Extract the [x, y] coordinate from the center of the cell holding the provided text.  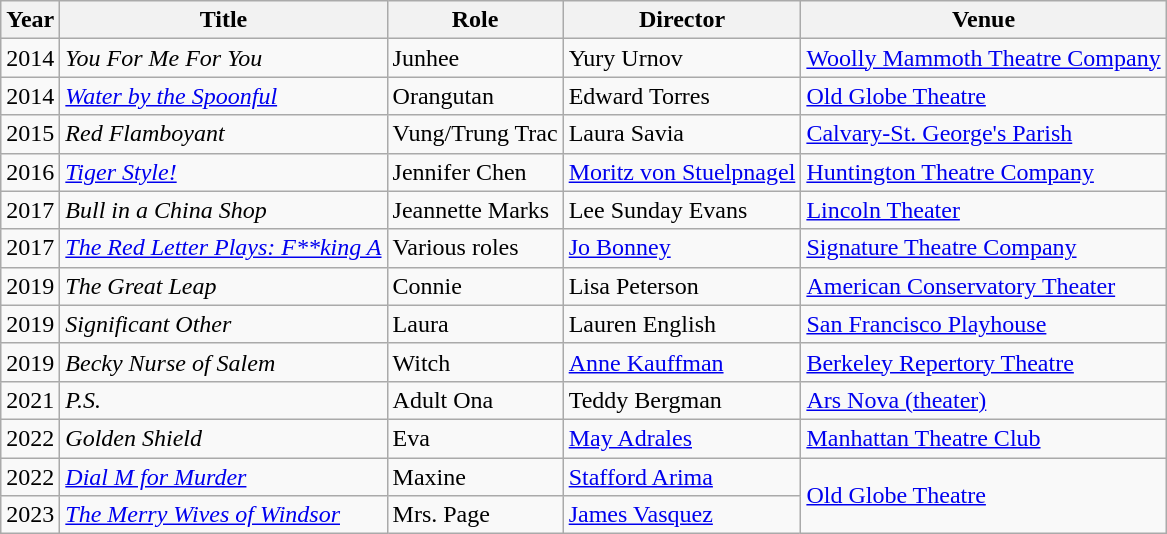
Significant Other [224, 324]
Calvary-St. George's Parish [984, 134]
Various roles [475, 248]
Becky Nurse of Salem [224, 362]
Title [224, 20]
Mrs. Page [475, 515]
Role [475, 20]
Tiger Style! [224, 172]
Lee Sunday Evans [682, 210]
Jeannette Marks [475, 210]
Manhattan Theatre Club [984, 438]
Connie [475, 286]
Bull in a China Shop [224, 210]
Venue [984, 20]
Red Flamboyant [224, 134]
Jo Bonney [682, 248]
You For Me For You [224, 58]
Huntington Theatre Company [984, 172]
Jennifer Chen [475, 172]
Woolly Mammoth Theatre Company [984, 58]
Orangutan [475, 96]
American Conservatory Theater [984, 286]
2015 [30, 134]
The Merry Wives of Windsor [224, 515]
Laura Savia [682, 134]
Ars Nova (theater) [984, 400]
Lauren English [682, 324]
2021 [30, 400]
Teddy Bergman [682, 400]
Adult Ona [475, 400]
Golden Shield [224, 438]
San Francisco Playhouse [984, 324]
Signature Theatre Company [984, 248]
Laura [475, 324]
Anne Kauffman [682, 362]
Witch [475, 362]
Water by the Spoonful [224, 96]
James Vasquez [682, 515]
Junhee [475, 58]
2023 [30, 515]
Berkeley Repertory Theatre [984, 362]
Moritz von Stuelpnagel [682, 172]
2016 [30, 172]
Edward Torres [682, 96]
Maxine [475, 477]
Eva [475, 438]
The Red Letter Plays: F**king A [224, 248]
Vung/Trung Trac [475, 134]
Year [30, 20]
May Adrales [682, 438]
Dial M for Murder [224, 477]
P.S. [224, 400]
Stafford Arima [682, 477]
Yury Urnov [682, 58]
Director [682, 20]
Lincoln Theater [984, 210]
The Great Leap [224, 286]
Lisa Peterson [682, 286]
